Identify which cell holds the provided text, then report its [x, y] central coordinate. 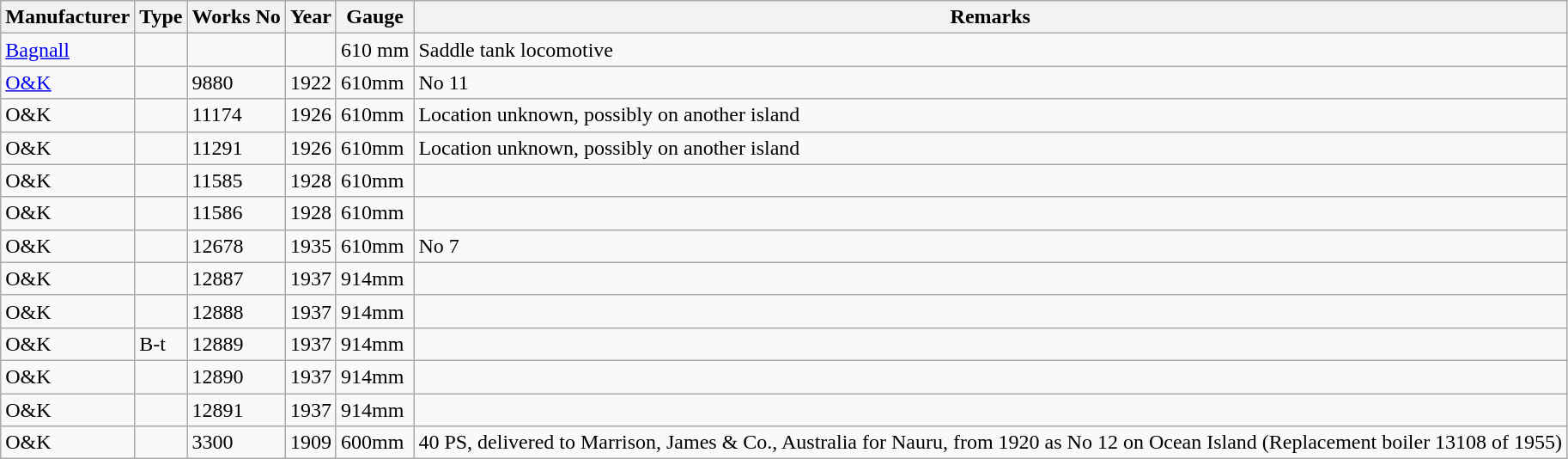
11174 [236, 115]
11291 [236, 148]
610 mm [374, 50]
12887 [236, 278]
Remarks [991, 17]
600mm [374, 443]
No 7 [991, 246]
12888 [236, 311]
Year [311, 17]
12678 [236, 246]
11585 [236, 181]
12891 [236, 410]
40 PS, delivered to Marrison, James & Co., Australia for Nauru, from 1920 as No 12 on Ocean Island (Replacement boiler 13108 of 1955) [991, 443]
Gauge [374, 17]
1909 [311, 443]
12890 [236, 376]
12889 [236, 344]
B-t [161, 344]
1922 [311, 83]
11586 [236, 213]
1935 [311, 246]
3300 [236, 443]
Manufacturer [68, 17]
Type [161, 17]
Saddle tank locomotive [991, 50]
Works No [236, 17]
Bagnall [68, 50]
9880 [236, 83]
No 11 [991, 83]
